Search for the cell housing the specified text and yield its [X, Y] center coordinate. 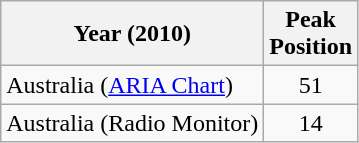
14 [311, 123]
Australia (ARIA Chart) [132, 85]
Australia (Radio Monitor) [132, 123]
51 [311, 85]
Year (2010) [132, 34]
Peak Position [311, 34]
